Extract the [x, y] coordinate from the center of the cell holding the provided text.  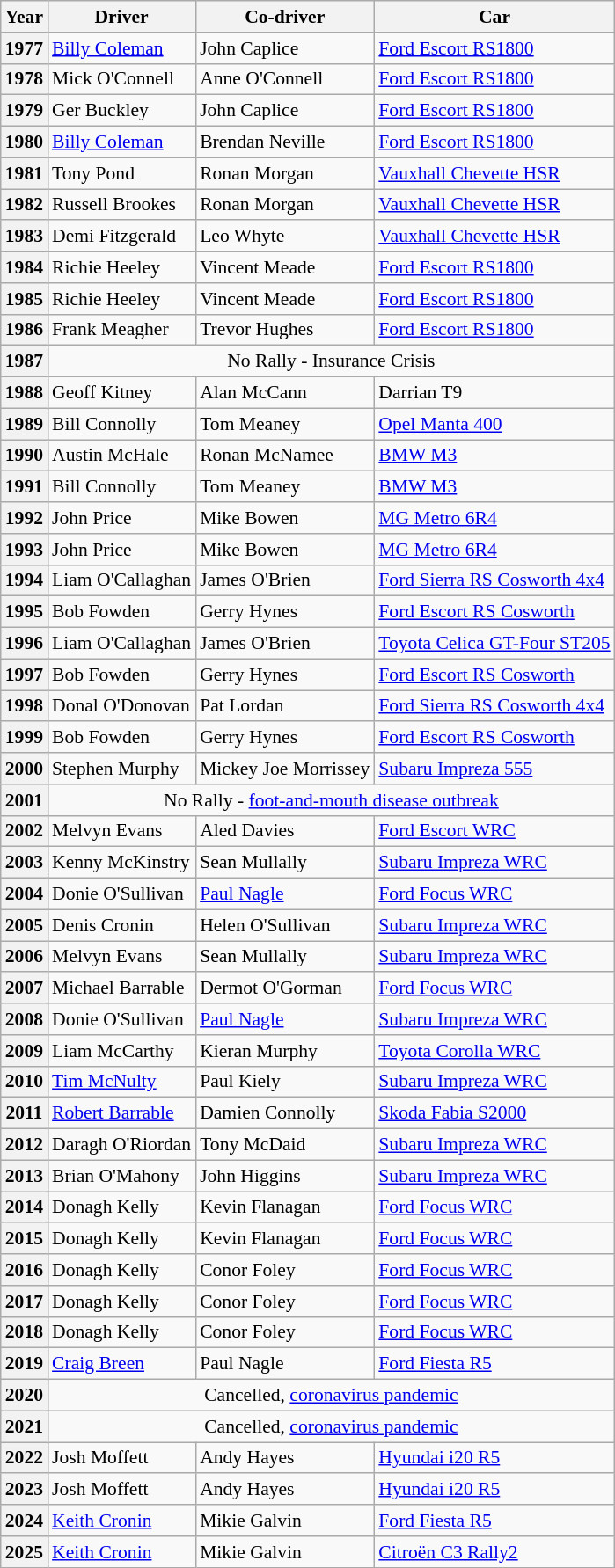
2012 [25, 1145]
2025 [25, 1552]
1991 [25, 487]
2004 [25, 894]
Toyota Celica GT-Four ST205 [494, 644]
2024 [25, 1521]
Brian O'Mahony [121, 1176]
2019 [25, 1364]
Tony Pond [121, 173]
Anne O'Connell [285, 79]
1980 [25, 142]
2020 [25, 1396]
1994 [25, 580]
2018 [25, 1332]
Stephen Murphy [121, 769]
Paul Kiely [285, 1082]
Brendan Neville [285, 142]
2001 [25, 800]
2013 [25, 1176]
1986 [25, 330]
1989 [25, 424]
Daragh O'Riordan [121, 1145]
Year [25, 17]
Citroën C3 Rally2 [494, 1552]
Dermot O'Gorman [285, 988]
2023 [25, 1490]
Tim McNulty [121, 1082]
1988 [25, 393]
Helen O'Sullivan [285, 925]
1998 [25, 706]
1987 [25, 361]
Ger Buckley [121, 111]
2011 [25, 1113]
1977 [25, 48]
1993 [25, 550]
Geoff Kitney [121, 393]
1981 [25, 173]
Darrian T9 [494, 393]
1999 [25, 738]
Car [494, 17]
2010 [25, 1082]
2006 [25, 957]
Demi Fitzgerald [121, 237]
2016 [25, 1270]
1990 [25, 456]
Toyota Corolla WRC [494, 1051]
Ford Escort WRC [494, 831]
2007 [25, 988]
Skoda Fabia S2000 [494, 1113]
1979 [25, 111]
Liam McCarthy [121, 1051]
Mick O'Connell [121, 79]
1995 [25, 612]
Co-driver [285, 17]
2008 [25, 1019]
2003 [25, 863]
2021 [25, 1426]
Kieran Murphy [285, 1051]
Frank Meagher [121, 330]
Robert Barrable [121, 1113]
1983 [25, 237]
No Rally - Insurance Crisis [331, 361]
2014 [25, 1207]
Aled Davies [285, 831]
Opel Manta 400 [494, 424]
Trevor Hughes [285, 330]
Mickey Joe Morrissey [285, 769]
2005 [25, 925]
1997 [25, 675]
Ronan McNamee [285, 456]
1996 [25, 644]
1992 [25, 518]
Driver [121, 17]
2002 [25, 831]
Alan McCann [285, 393]
Subaru Impreza 555 [494, 769]
2015 [25, 1239]
1982 [25, 205]
Tony McDaid [285, 1145]
1978 [25, 79]
2017 [25, 1302]
1984 [25, 267]
1985 [25, 299]
Denis Cronin [121, 925]
Michael Barrable [121, 988]
2000 [25, 769]
2009 [25, 1051]
Damien Connolly [285, 1113]
No Rally - foot-and-mouth disease outbreak [331, 800]
2022 [25, 1458]
Craig Breen [121, 1364]
Russell Brookes [121, 205]
Austin McHale [121, 456]
Kenny McKinstry [121, 863]
Pat Lordan [285, 706]
John Higgins [285, 1176]
Donal O'Donovan [121, 706]
Leo Whyte [285, 237]
